Scan for the cell matching the given text and deliver its (X, Y) coordinate at center. 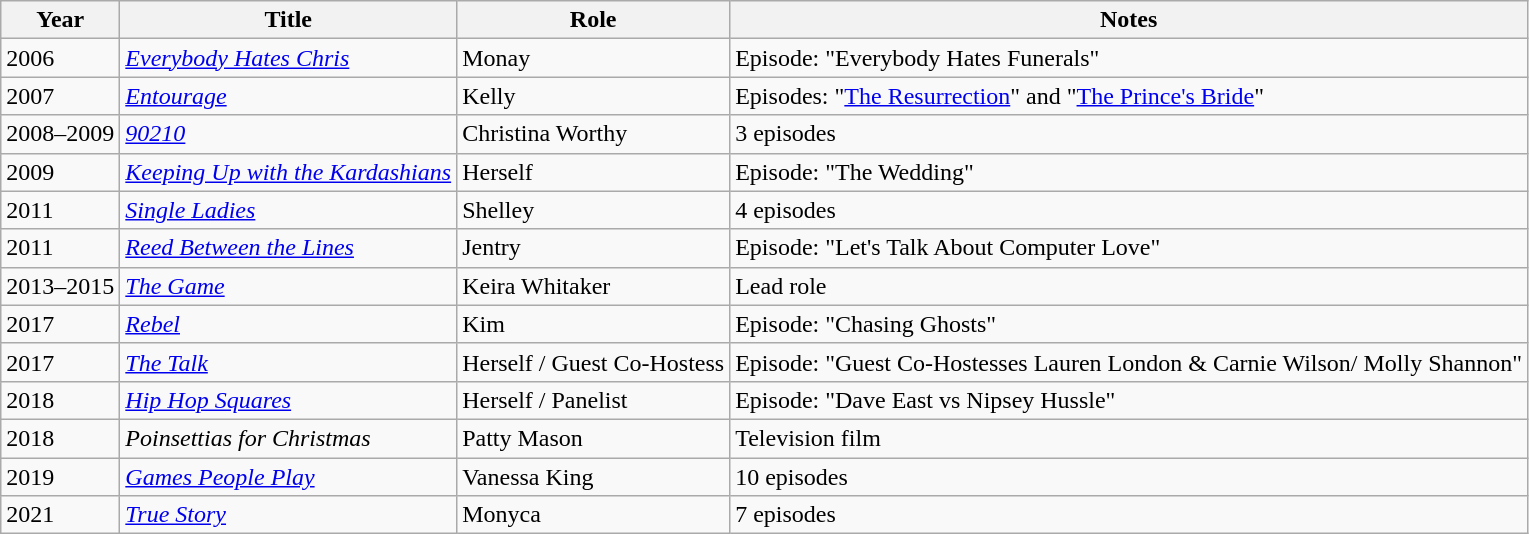
Rebel (288, 324)
Entourage (288, 96)
Herself / Panelist (594, 400)
Episode: "Dave East vs Nipsey Hussle" (1129, 400)
Single Ladies (288, 210)
Television film (1129, 438)
Year (60, 20)
3 episodes (1129, 134)
Monyca (594, 515)
Episode: "The Wedding" (1129, 172)
Episode: "Let's Talk About Computer Love" (1129, 248)
Poinsettias for Christmas (288, 438)
Notes (1129, 20)
7 episodes (1129, 515)
4 episodes (1129, 210)
The Game (288, 286)
Keira Whitaker (594, 286)
Kelly (594, 96)
Vanessa King (594, 477)
Everybody Hates Chris (288, 58)
2008–2009 (60, 134)
2021 (60, 515)
Reed Between the Lines (288, 248)
Patty Mason (594, 438)
Monay (594, 58)
Hip Hop Squares (288, 400)
Herself (594, 172)
Role (594, 20)
Jentry (594, 248)
2006 (60, 58)
Kim (594, 324)
2007 (60, 96)
10 episodes (1129, 477)
True Story (288, 515)
90210 (288, 134)
Episodes: "The Resurrection" and "The Prince's Bride" (1129, 96)
Games People Play (288, 477)
Lead role (1129, 286)
Christina Worthy (594, 134)
The Talk (288, 362)
2013–2015 (60, 286)
Episode: "Chasing Ghosts" (1129, 324)
Keeping Up with the Kardashians (288, 172)
Herself / Guest Co-Hostess (594, 362)
Episode: "Guest Co-Hostesses Lauren London & Carnie Wilson/ Molly Shannon" (1129, 362)
Shelley (594, 210)
2009 (60, 172)
Title (288, 20)
2019 (60, 477)
Episode: "Everybody Hates Funerals" (1129, 58)
